Provide the [x, y] coordinate of the cell's center where the given text is located.  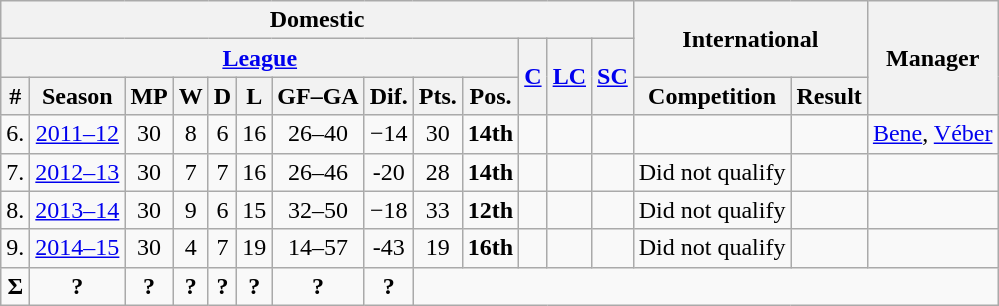
# [16, 96]
GF–GA [318, 96]
Pts. [438, 96]
33 [438, 210]
28 [438, 172]
Manager [932, 58]
16th [490, 248]
14–57 [318, 248]
26–40 [318, 134]
-20 [388, 172]
8. [16, 210]
9 [190, 210]
Σ [16, 286]
26–46 [318, 172]
C [533, 77]
LC [569, 77]
32–50 [318, 210]
International [750, 39]
L [254, 96]
MP [149, 96]
Season [78, 96]
15 [254, 210]
League [260, 58]
4 [190, 248]
12th [490, 210]
Domestic [318, 20]
2012–13 [78, 172]
W [190, 96]
2014–15 [78, 248]
−14 [388, 134]
9. [16, 248]
SC [613, 77]
Result [829, 96]
Dif. [388, 96]
−18 [388, 210]
Pos. [490, 96]
2011–12 [78, 134]
-43 [388, 248]
2013–14 [78, 210]
Competition [712, 96]
7. [16, 172]
D [222, 96]
6. [16, 134]
8 [190, 134]
Bene, Véber [932, 134]
